Capture the cell that displays the provided text and extract its (x, y) central coordinate. 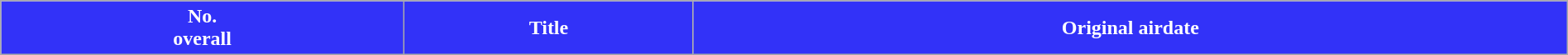
No.overall (203, 28)
Original airdate (1130, 28)
Title (548, 28)
